Output the [X, Y] coordinate of the center of the cell containing the given text.  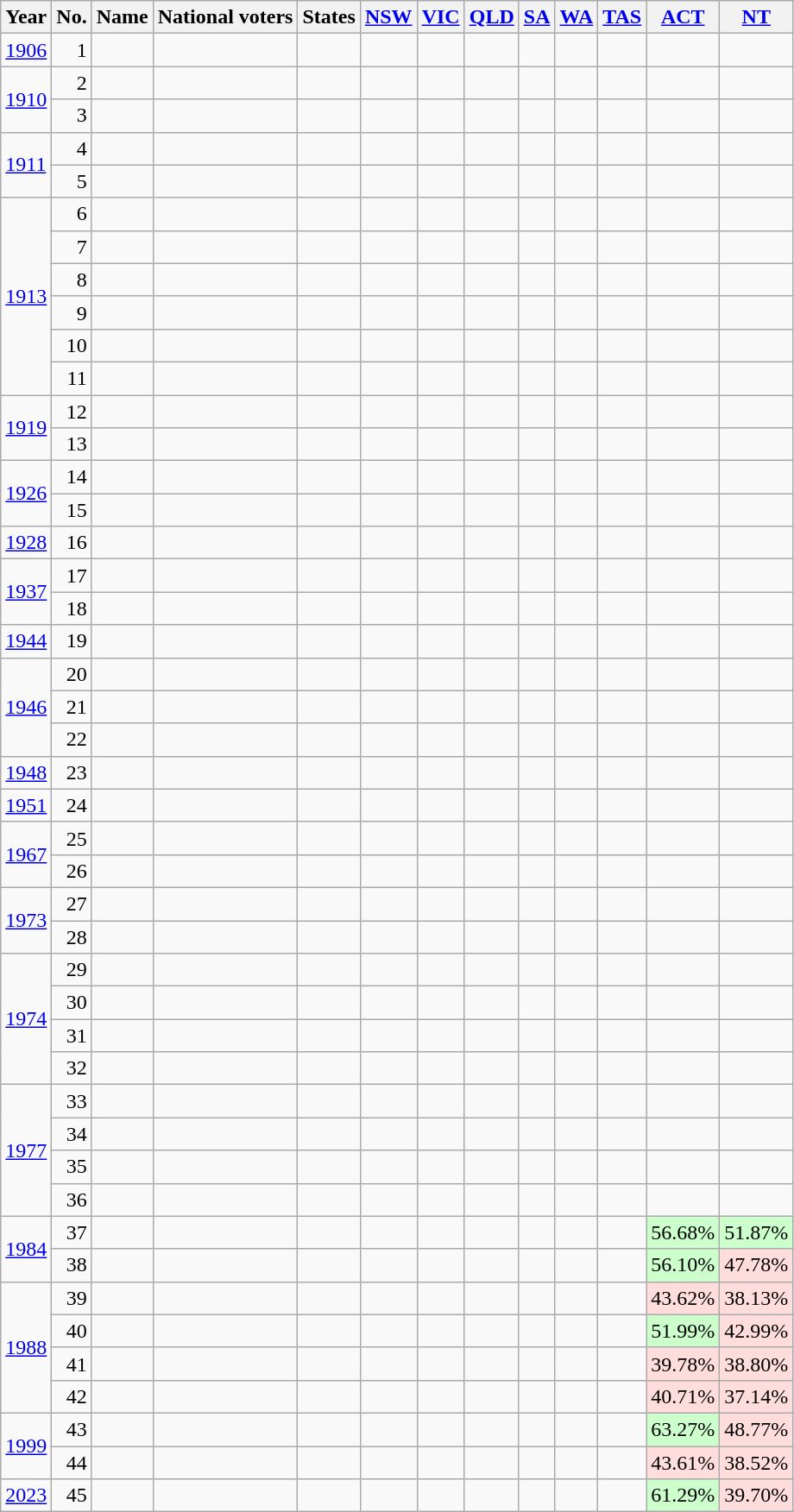
40.71% [684, 1396]
34 [72, 1134]
WA [577, 17]
51.87% [756, 1232]
1937 [26, 592]
16 [72, 543]
12 [72, 412]
4 [72, 148]
39.70% [756, 1496]
ACT [684, 17]
23 [72, 772]
No. [72, 17]
28 [72, 936]
1910 [26, 99]
27 [72, 904]
5 [72, 181]
1919 [26, 428]
9 [72, 312]
39 [72, 1298]
47.78% [756, 1265]
1984 [26, 1249]
NT [756, 17]
11 [72, 378]
42 [72, 1396]
1977 [26, 1150]
1951 [26, 805]
NSW [388, 17]
37.14% [756, 1396]
43.61% [684, 1463]
8 [72, 280]
38.80% [756, 1364]
44 [72, 1463]
43 [72, 1429]
1 [72, 50]
VIC [440, 17]
13 [72, 444]
56.10% [684, 1265]
19 [72, 641]
56.68% [684, 1232]
41 [72, 1364]
31 [72, 1036]
7 [72, 247]
SA [537, 17]
20 [72, 674]
36 [72, 1200]
1926 [26, 494]
Name [123, 17]
6 [72, 214]
National voters [225, 17]
1988 [26, 1347]
25 [72, 838]
1973 [26, 920]
15 [72, 510]
1948 [26, 772]
1928 [26, 543]
14 [72, 477]
1911 [26, 165]
1946 [26, 707]
2 [72, 83]
29 [72, 970]
1913 [26, 296]
1906 [26, 50]
43.62% [684, 1298]
1944 [26, 641]
37 [72, 1232]
24 [72, 805]
22 [72, 740]
States [329, 17]
45 [72, 1496]
32 [72, 1068]
QLD [492, 17]
2023 [26, 1496]
1999 [26, 1446]
42.99% [756, 1331]
Year [26, 17]
38.13% [756, 1298]
21 [72, 707]
40 [72, 1331]
26 [72, 871]
18 [72, 608]
TAS [622, 17]
35 [72, 1167]
38.52% [756, 1463]
61.29% [684, 1496]
3 [72, 116]
30 [72, 1003]
48.77% [756, 1429]
1974 [26, 1019]
1967 [26, 854]
17 [72, 576]
51.99% [684, 1331]
63.27% [684, 1429]
10 [72, 345]
38 [72, 1265]
39.78% [684, 1364]
33 [72, 1101]
